Find where the given text appears and provide that cell's center as (x, y) coordinate. 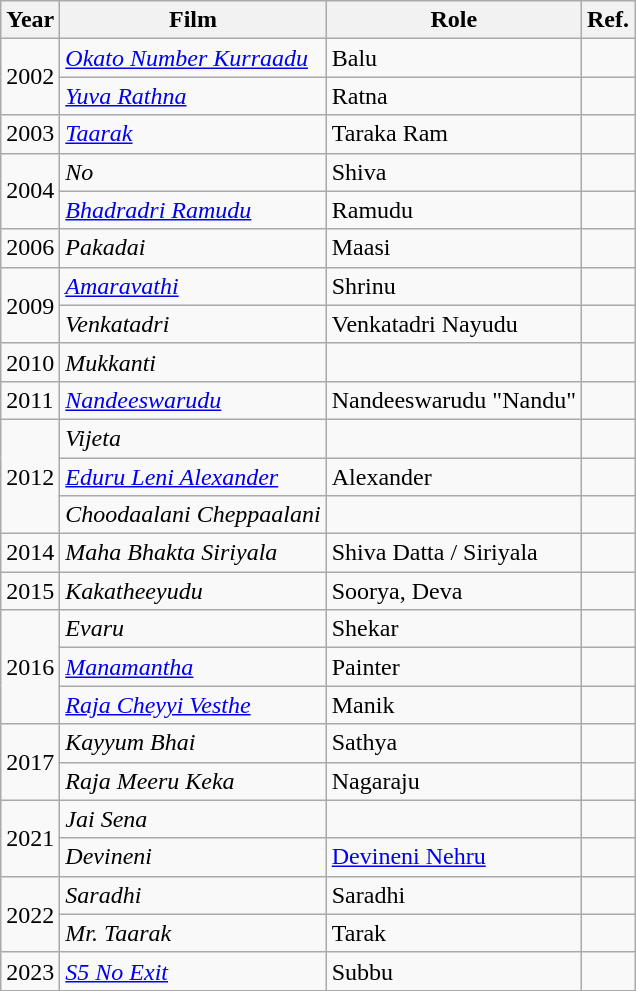
Role (454, 20)
Kayyum Bhai (193, 743)
Painter (454, 667)
Tarak (454, 933)
Jai Sena (193, 819)
2014 (30, 553)
Venkatadri (193, 324)
Mukkanti (193, 362)
Vijeta (193, 438)
Soorya, Deva (454, 591)
Bhadradri Ramudu (193, 210)
Shrinu (454, 286)
2022 (30, 914)
Taraka Ram (454, 134)
Okato Number Kurraadu (193, 58)
Shiva (454, 172)
Taarak (193, 134)
2011 (30, 400)
Eduru Leni Alexander (193, 477)
2003 (30, 134)
Venkatadri Nayudu (454, 324)
Balu (454, 58)
2002 (30, 77)
S5 No Exit (193, 971)
Amaravathi (193, 286)
Year (30, 20)
Devineni (193, 857)
No (193, 172)
Manamantha (193, 667)
Devineni Nehru (454, 857)
2009 (30, 305)
Manik (454, 705)
2023 (30, 971)
Nandeeswarudu (193, 400)
Nandeeswarudu "Nandu" (454, 400)
2004 (30, 191)
Ref. (608, 20)
Raja Meeru Keka (193, 781)
Sathya (454, 743)
Pakadai (193, 248)
Raja Cheyyi Vesthe (193, 705)
Film (193, 20)
Subbu (454, 971)
2012 (30, 476)
2016 (30, 667)
Evaru (193, 629)
Yuva Rathna (193, 96)
Ramudu (454, 210)
Nagaraju (454, 781)
Maasi (454, 248)
Mr. Taarak (193, 933)
Choodaalani Cheppaalani (193, 515)
2006 (30, 248)
Alexander (454, 477)
2015 (30, 591)
2021 (30, 838)
Maha Bhakta Siriyala (193, 553)
Shekar (454, 629)
2017 (30, 762)
Ratna (454, 96)
Shiva Datta / Siriyala (454, 553)
Kakatheeyudu (193, 591)
2010 (30, 362)
